Return [x, y] of the center of cell containing provided text 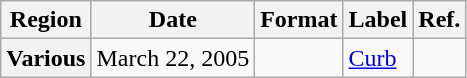
Ref. [440, 20]
Region [46, 20]
Format [299, 20]
Label [378, 20]
March 22, 2005 [173, 58]
Date [173, 20]
Curb [378, 58]
Various [46, 58]
